For the text-containing cell, return its midpoint in (x, y) coordinate format. 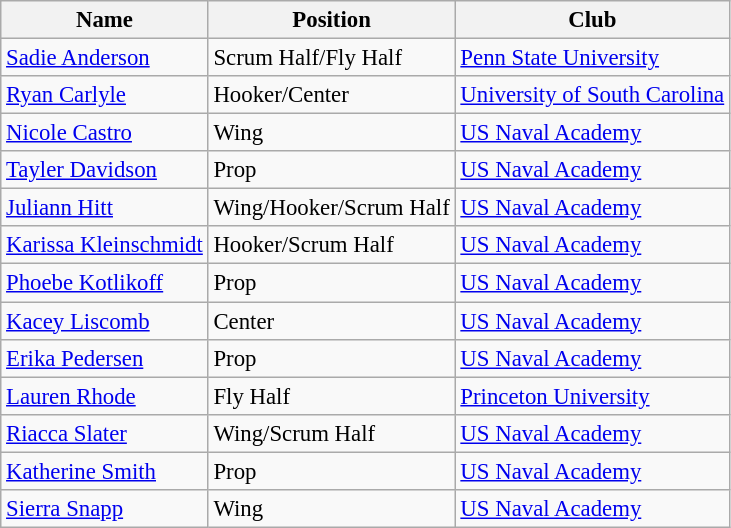
Hooker/Center (332, 95)
Ryan Carlyle (104, 95)
Kacey Liscomb (104, 321)
Center (332, 321)
Fly Half (332, 396)
Phoebe Kotlikoff (104, 283)
University of South Carolina (592, 95)
Karissa Kleinschmidt (104, 245)
Wing/Scrum Half (332, 433)
Hooker/Scrum Half (332, 245)
Katherine Smith (104, 471)
Penn State University (592, 58)
Sierra Snapp (104, 509)
Sadie Anderson (104, 58)
Name (104, 20)
Lauren Rhode (104, 396)
Scrum Half/Fly Half (332, 58)
Position (332, 20)
Princeton University (592, 396)
Wing/Hooker/Scrum Half (332, 208)
Riacca Slater (104, 433)
Club (592, 20)
Nicole Castro (104, 133)
Juliann Hitt (104, 208)
Erika Pedersen (104, 358)
Tayler Davidson (104, 170)
